Return the [x, y] coordinate for the center point of the cell that contains the specified text.  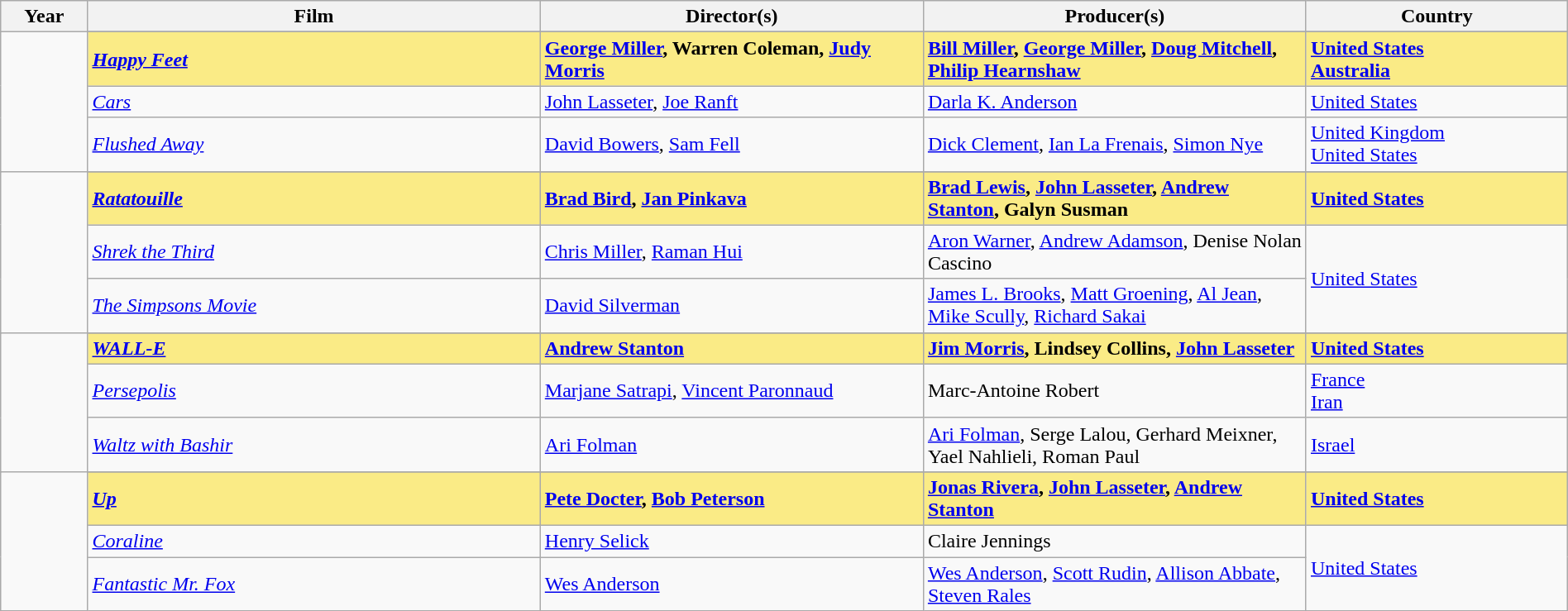
Darla K. Anderson [1115, 102]
The Simpsons Movie [314, 306]
Claire Jennings [1115, 541]
Brad Lewis, John Lasseter, Andrew Stanton, Galyn Susman [1115, 198]
Henry Selick [731, 541]
WALL-E [314, 348]
Cars [314, 102]
Ari Folman [731, 445]
Brad Bird, Jan Pinkava [731, 198]
Flushed Away [314, 144]
George Miller, Warren Coleman, Judy Morris [731, 60]
Jim Morris, Lindsey Collins, John Lasseter [1115, 348]
Fantastic Mr. Fox [314, 584]
Jonas Rivera, John Lasseter, Andrew Stanton [1115, 498]
Producer(s) [1115, 17]
Ari Folman, Serge Lalou, Gerhard Meixner, Yael Nahlieli, Roman Paul [1115, 445]
Wes Anderson [731, 584]
Happy Feet [314, 60]
Country [1437, 17]
Ratatouille [314, 198]
James L. Brooks, Matt Groening, Al Jean, Mike Scully, Richard Sakai [1115, 306]
FranceIran [1437, 390]
Marc-Antoine Robert [1115, 390]
Chris Miller, Raman Hui [731, 251]
John Lasseter, Joe Ranft [731, 102]
United StatesAustralia [1437, 60]
Marjane Satrapi, Vincent Paronnaud [731, 390]
Aron Warner, Andrew Adamson, Denise Nolan Cascino [1115, 251]
Director(s) [731, 17]
Coraline [314, 541]
Up [314, 498]
Israel [1437, 445]
Year [45, 17]
Dick Clement, Ian La Frenais, Simon Nye [1115, 144]
Wes Anderson, Scott Rudin, Allison Abbate, Steven Rales [1115, 584]
Waltz with Bashir [314, 445]
Pete Docter, Bob Peterson [731, 498]
David Bowers, Sam Fell [731, 144]
David Silverman [731, 306]
Film [314, 17]
Andrew Stanton [731, 348]
Shrek the Third [314, 251]
Persepolis [314, 390]
Bill Miller, George Miller, Doug Mitchell, Philip Hearnshaw [1115, 60]
United KingdomUnited States [1437, 144]
